Identify which cell holds the provided text, then report its (x, y) central coordinate. 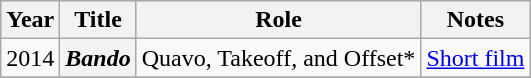
Role (278, 20)
Short film (476, 58)
Year (30, 20)
Bando (98, 58)
Title (98, 20)
2014 (30, 58)
Notes (476, 20)
Quavo, Takeoff, and Offset* (278, 58)
